Detect which cell encompasses the target text, then output its (x, y) center coordinate. 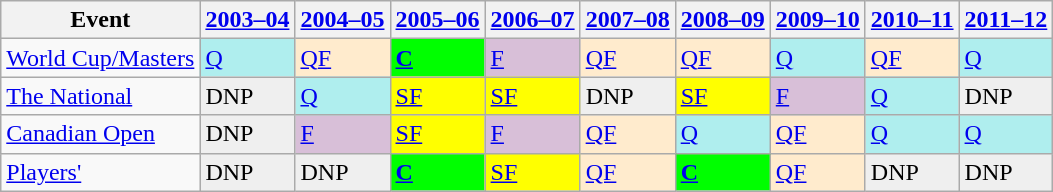
2005–06 (438, 20)
2008–09 (722, 20)
World Cup/Masters (100, 58)
Event (100, 20)
The National (100, 96)
Canadian Open (100, 134)
2010–11 (912, 20)
Players' (100, 172)
2011–12 (1006, 20)
2006–07 (532, 20)
2009–10 (818, 20)
2003–04 (248, 20)
2004–05 (342, 20)
2007–08 (628, 20)
